Provide the (x, y) coordinate of the cell's center where the given text is located.  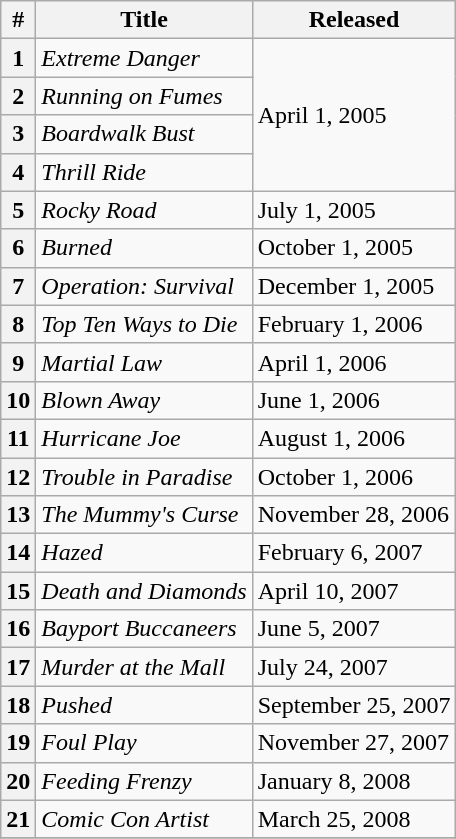
November 27, 2007 (354, 743)
9 (18, 362)
16 (18, 629)
Blown Away (144, 400)
August 1, 2006 (354, 438)
Top Ten Ways to Die (144, 324)
14 (18, 553)
Running on Fumes (144, 96)
Operation: Survival (144, 286)
7 (18, 286)
15 (18, 591)
Foul Play (144, 743)
6 (18, 248)
17 (18, 667)
March 25, 2008 (354, 819)
Rocky Road (144, 210)
June 1, 2006 (354, 400)
Extreme Danger (144, 58)
20 (18, 781)
October 1, 2006 (354, 477)
Hazed (144, 553)
April 10, 2007 (354, 591)
Bayport Buccaneers (144, 629)
June 5, 2007 (354, 629)
# (18, 20)
13 (18, 515)
19 (18, 743)
Death and Diamonds (144, 591)
The Mummy's Curse (144, 515)
October 1, 2005 (354, 248)
Comic Con Artist (144, 819)
18 (18, 705)
8 (18, 324)
Martial Law (144, 362)
April 1, 2006 (354, 362)
Trouble in Paradise (144, 477)
12 (18, 477)
3 (18, 134)
September 25, 2007 (354, 705)
10 (18, 400)
January 8, 2008 (354, 781)
21 (18, 819)
Hurricane Joe (144, 438)
July 1, 2005 (354, 210)
Released (354, 20)
Feeding Frenzy (144, 781)
November 28, 2006 (354, 515)
Boardwalk Bust (144, 134)
5 (18, 210)
Burned (144, 248)
Murder at the Mall (144, 667)
4 (18, 172)
July 24, 2007 (354, 667)
April 1, 2005 (354, 115)
11 (18, 438)
Pushed (144, 705)
December 1, 2005 (354, 286)
February 6, 2007 (354, 553)
1 (18, 58)
February 1, 2006 (354, 324)
2 (18, 96)
Thrill Ride (144, 172)
Title (144, 20)
